Locate the cell with the specified text and output its (x, y) center coordinate. 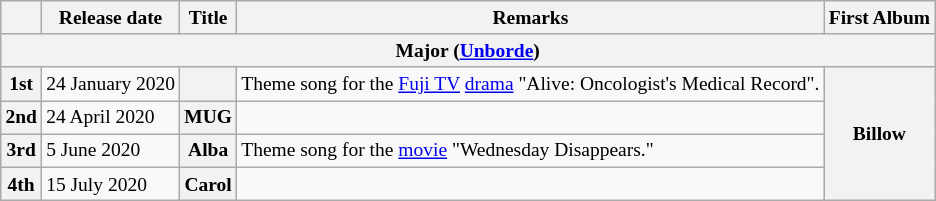
Billow (880, 134)
Theme song for the Fuji TV drama "Alive: Oncologist's Medical Record". (530, 84)
1st (22, 84)
Title (208, 18)
MUG (208, 118)
5 June 2020 (110, 150)
Theme song for the movie "Wednesday Disappears." (530, 150)
Major (Unborde) (468, 50)
Release date (110, 18)
Alba (208, 150)
24 January 2020 (110, 84)
Remarks (530, 18)
15 July 2020 (110, 184)
4th (22, 184)
3rd (22, 150)
Carol (208, 184)
24 April 2020 (110, 118)
First Album (880, 18)
2nd (22, 118)
